Scan for the cell matching the given text and deliver its [X, Y] coordinate at center. 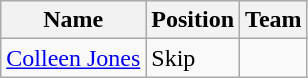
Colleen Jones [74, 58]
Team [274, 20]
Name [74, 20]
Skip [193, 58]
Position [193, 20]
